Extract the [x, y] coordinate from the center of the cell holding the provided text.  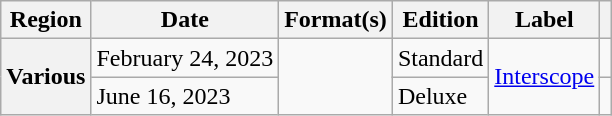
Label [544, 20]
Standard [440, 58]
February 24, 2023 [185, 58]
June 16, 2023 [185, 96]
Deluxe [440, 96]
Format(s) [336, 20]
Interscope [544, 77]
Region [46, 20]
Edition [440, 20]
Date [185, 20]
Various [46, 77]
